Capture the cell that displays the provided text and extract its (x, y) central coordinate. 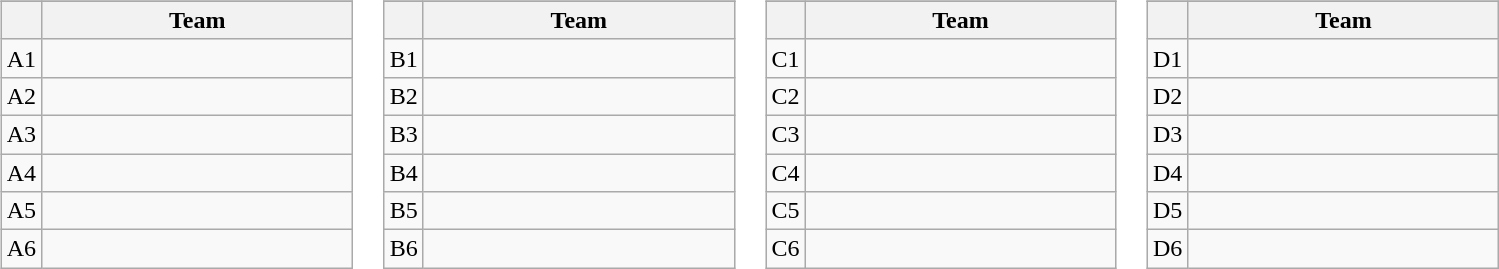
A1 (21, 58)
A5 (21, 211)
B5 (404, 211)
B6 (404, 249)
D2 (1167, 96)
B3 (404, 134)
A6 (21, 249)
C2 (786, 96)
A4 (21, 173)
D3 (1167, 134)
C5 (786, 211)
C6 (786, 249)
A2 (21, 96)
D6 (1167, 249)
B1 (404, 58)
A3 (21, 134)
C4 (786, 173)
C1 (786, 58)
C3 (786, 134)
B2 (404, 96)
D1 (1167, 58)
D5 (1167, 211)
B4 (404, 173)
D4 (1167, 173)
